Find where the given text appears and provide that cell's center as (X, Y) coordinate. 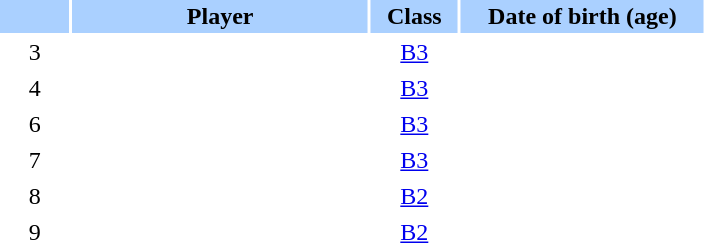
7 (34, 160)
6 (34, 124)
Class (414, 16)
8 (34, 196)
3 (34, 52)
Date of birth (age) (582, 16)
4 (34, 88)
Player (220, 16)
B2 (414, 196)
